Capture the cell that displays the provided text and extract its (X, Y) central coordinate. 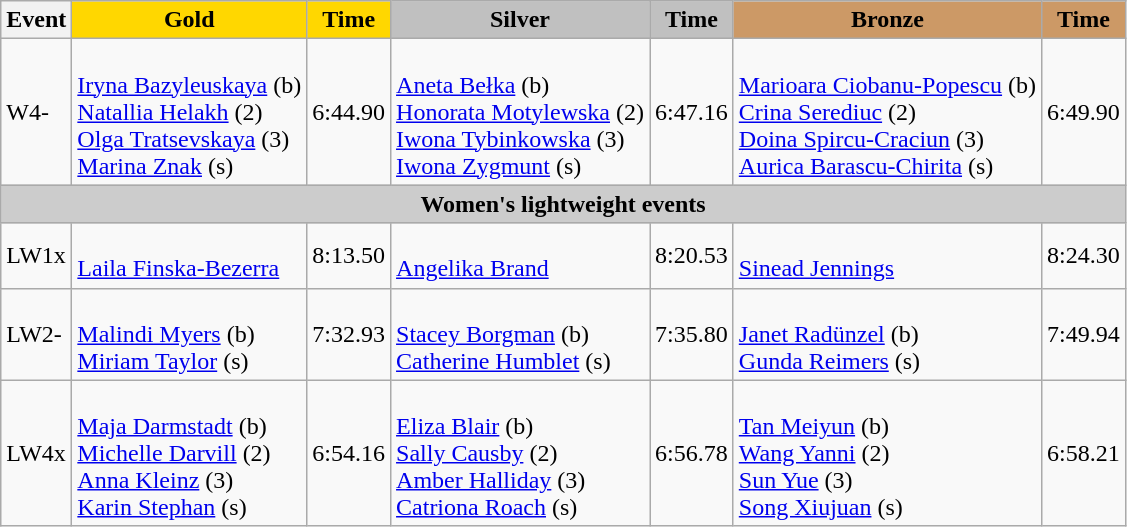
Women's lightweight events (564, 204)
Aneta Bełka (b) Honorata Motylewska (2) Iwona Tybinkowska (3) Iwona Zygmunt (s) (520, 112)
Gold (190, 20)
Maja Darmstadt (b) Michelle Darvill (2) Anna Kleinz (3) Karin Stephan (s) (190, 453)
Angelika Brand (520, 256)
8:13.50 (349, 256)
6:49.90 (1084, 112)
Janet Radünzel (b) Gunda Reimers (s) (887, 334)
LW2- (36, 334)
Marioara Ciobanu-Popescu (b) Crina Serediuc (2) Doina Spircu-Craciun (3) Aurica Barascu-Chirita (s) (887, 112)
Stacey Borgman (b) Catherine Humblet (s) (520, 334)
6:54.16 (349, 453)
6:44.90 (349, 112)
Bronze (887, 20)
6:47.16 (692, 112)
6:58.21 (1084, 453)
7:35.80 (692, 334)
Iryna Bazyleuskaya (b) Natallia Helakh (2) Olga Tratsevskaya (3) Marina Znak (s) (190, 112)
8:24.30 (1084, 256)
Malindi Myers (b) Miriam Taylor (s) (190, 334)
8:20.53 (692, 256)
Silver (520, 20)
Eliza Blair (b) Sally Causby (2) Amber Halliday (3) Catriona Roach (s) (520, 453)
Sinead Jennings (887, 256)
7:49.94 (1084, 334)
Tan Meiyun (b) Wang Yanni (2) Sun Yue (3) Song Xiujuan (s) (887, 453)
Laila Finska-Bezerra (190, 256)
LW4x (36, 453)
LW1x (36, 256)
Event (36, 20)
W4- (36, 112)
6:56.78 (692, 453)
7:32.93 (349, 334)
